Pinpoint the cell where the given text exists, returning its (x, y) midpoint coordinate. 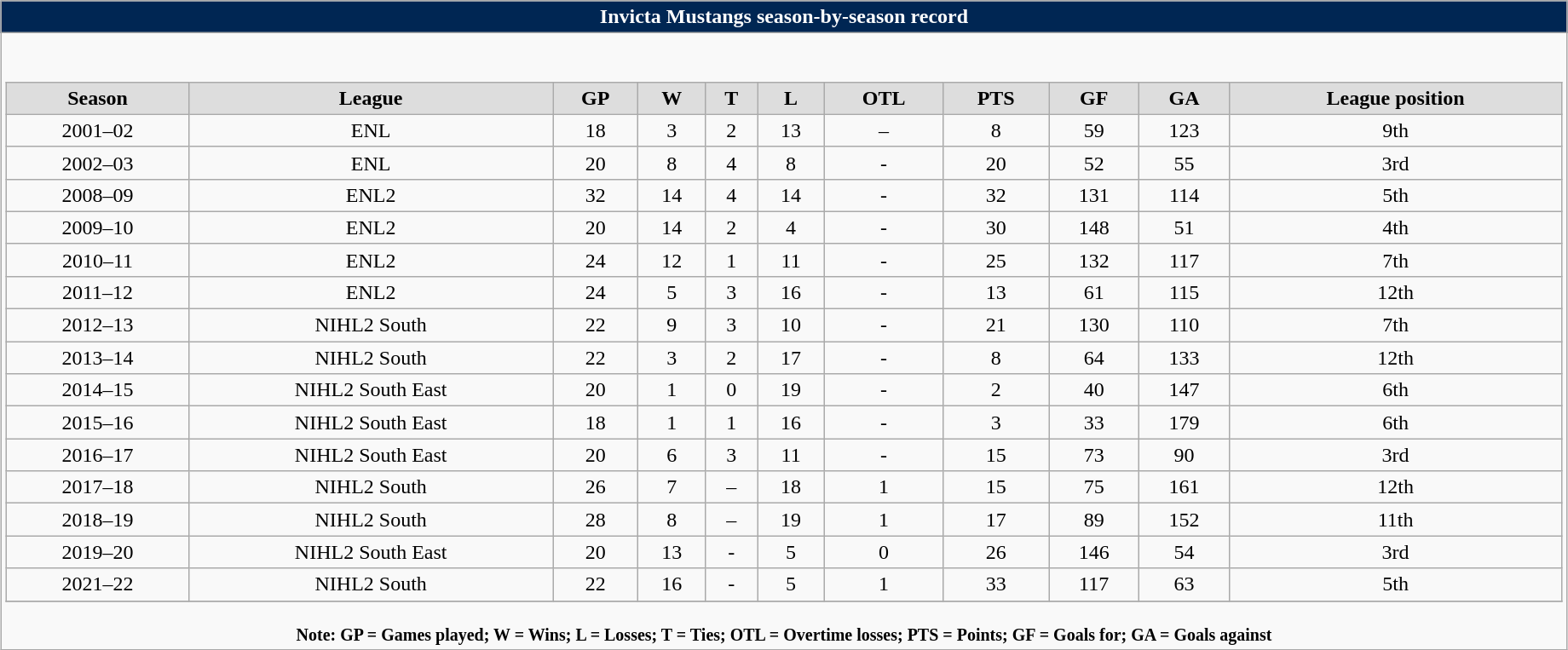
W (672, 98)
115 (1185, 292)
12 (672, 260)
9 (672, 325)
T (731, 98)
40 (1094, 390)
10 (791, 325)
GP (596, 98)
55 (1185, 163)
7 (672, 487)
114 (1185, 195)
110 (1185, 325)
4th (1396, 227)
130 (1094, 325)
147 (1185, 390)
2014–15 (97, 390)
89 (1094, 520)
123 (1185, 130)
179 (1185, 423)
6 (672, 455)
148 (1094, 227)
PTS (996, 98)
2021–22 (97, 584)
2019–20 (97, 552)
54 (1185, 552)
2016–17 (97, 455)
L (791, 98)
OTL (885, 98)
21 (996, 325)
2011–12 (97, 292)
2012–13 (97, 325)
30 (996, 227)
2017–18 (97, 487)
League position (1396, 98)
133 (1185, 358)
132 (1094, 260)
63 (1185, 584)
2009–10 (97, 227)
2015–16 (97, 423)
90 (1185, 455)
2013–14 (97, 358)
131 (1094, 195)
75 (1094, 487)
146 (1094, 552)
GA (1185, 98)
61 (1094, 292)
GF (1094, 98)
73 (1094, 455)
9th (1396, 130)
51 (1185, 227)
152 (1185, 520)
161 (1185, 487)
Season (97, 98)
64 (1094, 358)
League (372, 98)
52 (1094, 163)
2002–03 (97, 163)
2001–02 (97, 130)
2008–09 (97, 195)
28 (596, 520)
25 (996, 260)
2010–11 (97, 260)
59 (1094, 130)
Invicta Mustangs season-by-season record (784, 17)
2018–19 (97, 520)
11th (1396, 520)
